Return the (x, y) coordinate for the center point of the cell that contains the specified text.  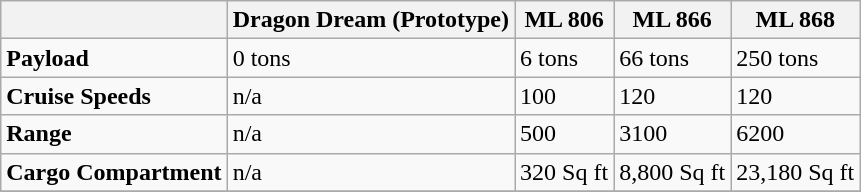
66 tons (672, 58)
ML 868 (796, 20)
100 (564, 96)
250 tons (796, 58)
23,180 Sq ft (796, 172)
320 Sq ft (564, 172)
8,800 Sq ft (672, 172)
Cruise Speeds (114, 96)
Dragon Dream (Prototype) (370, 20)
Range (114, 134)
6 tons (564, 58)
6200 (796, 134)
3100 (672, 134)
ML 866 (672, 20)
Payload (114, 58)
Cargo Compartment (114, 172)
ML 806 (564, 20)
0 tons (370, 58)
500 (564, 134)
